Determine the (X, Y) coordinate at the center of the cell enclosing the given text.  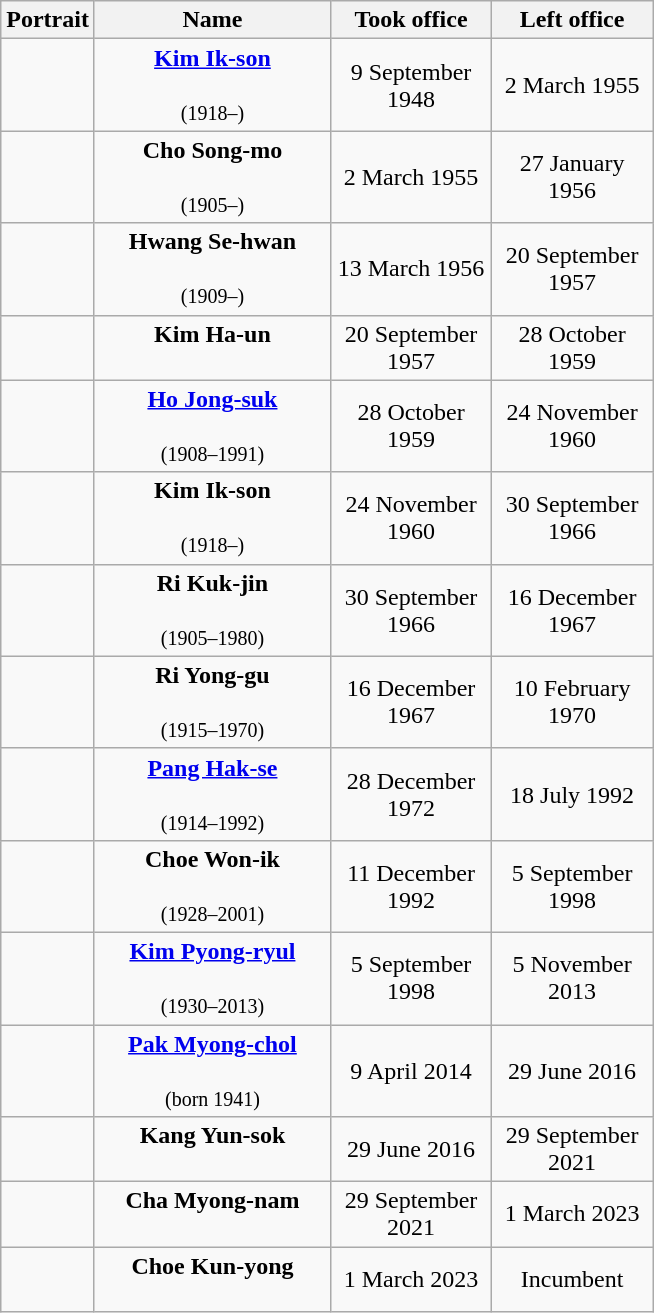
Kim Ha-un (212, 348)
Choe Kun-yong (212, 1280)
Hwang Se-hwan(1909–) (212, 269)
Kim Pyong-ryul(1930–2013) (212, 978)
9 September 1948 (410, 85)
28 December 1972 (410, 794)
Left office (572, 20)
Ri Kuk-jin(1905–1980) (212, 610)
Pang Hak-se(1914–1992) (212, 794)
Incumbent (572, 1280)
27 January 1956 (572, 177)
Portrait (48, 20)
Choe Won-ik(1928–2001) (212, 886)
10 February 1970 (572, 702)
11 December 1992 (410, 886)
18 July 1992 (572, 794)
9 April 2014 (410, 1070)
Cho Song-mo(1905–) (212, 177)
Pak Myong-chol(born 1941) (212, 1070)
13 March 1956 (410, 269)
Ri Yong-gu(1915–1970) (212, 702)
Name (212, 20)
Cha Myong-nam (212, 1214)
Kang Yun-sok (212, 1150)
5 November 2013 (572, 978)
Ho Jong-suk(1908–1991) (212, 426)
Took office (410, 20)
